Extract the (x, y) coordinate from the center of the cell holding the provided text.  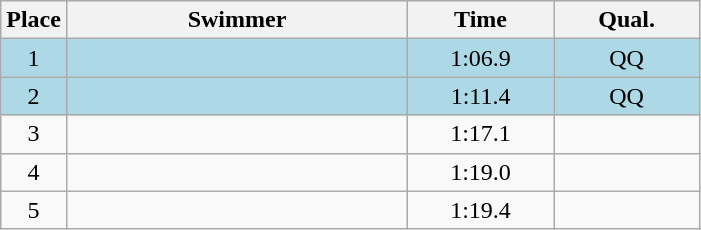
1:19.4 (481, 210)
4 (34, 172)
Time (481, 20)
1:11.4 (481, 96)
1:06.9 (481, 58)
1:19.0 (481, 172)
5 (34, 210)
Qual. (627, 20)
1 (34, 58)
1:17.1 (481, 134)
Place (34, 20)
2 (34, 96)
Swimmer (236, 20)
3 (34, 134)
